Extract the [X, Y] coordinate from the center of the cell holding the provided text.  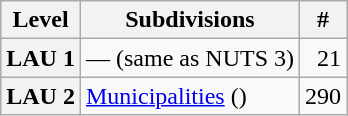
LAU 1 [41, 58]
Subdivisions [190, 20]
21 [324, 58]
Municipalities () [190, 96]
Level [41, 20]
— (same as NUTS 3) [190, 58]
# [324, 20]
LAU 2 [41, 96]
290 [324, 96]
